Provide the [X, Y] coordinate of the cell's center where the given text is located.  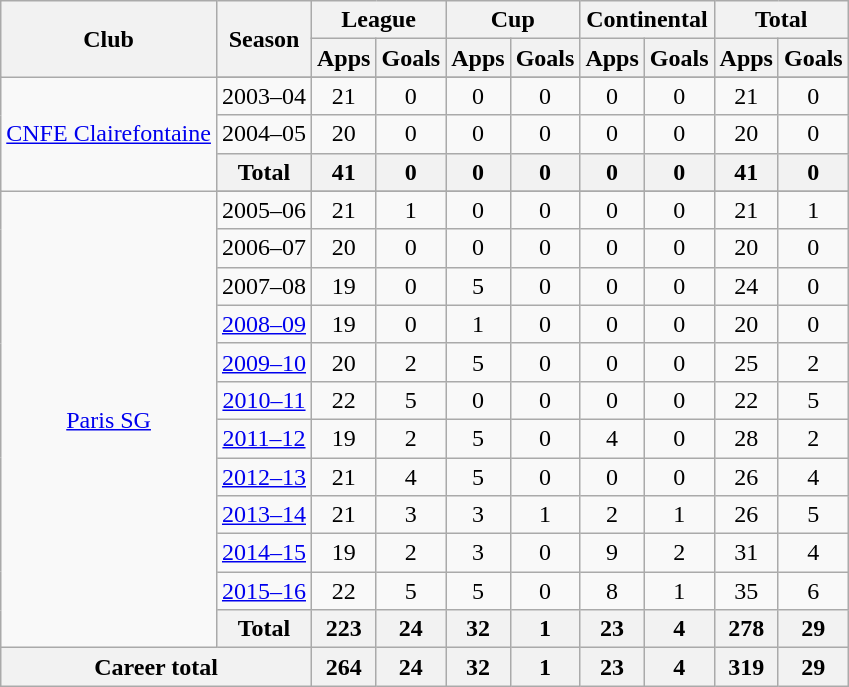
8 [612, 591]
Continental [647, 20]
2011–12 [264, 438]
2007–08 [264, 286]
2012–13 [264, 477]
2004–05 [264, 134]
Cup [513, 20]
2005–06 [264, 210]
Club [109, 39]
2003–04 [264, 96]
223 [344, 629]
264 [344, 667]
2010–11 [264, 400]
278 [746, 629]
Season [264, 39]
31 [746, 553]
2008–09 [264, 324]
Paris SG [109, 420]
2006–07 [264, 248]
6 [813, 591]
CNFE Clairefontaine [109, 134]
2014–15 [264, 553]
25 [746, 362]
Career total [156, 667]
35 [746, 591]
2013–14 [264, 515]
2015–16 [264, 591]
319 [746, 667]
9 [612, 553]
2009–10 [264, 362]
League [379, 20]
28 [746, 438]
